Return (X, Y) of the center of cell containing provided text 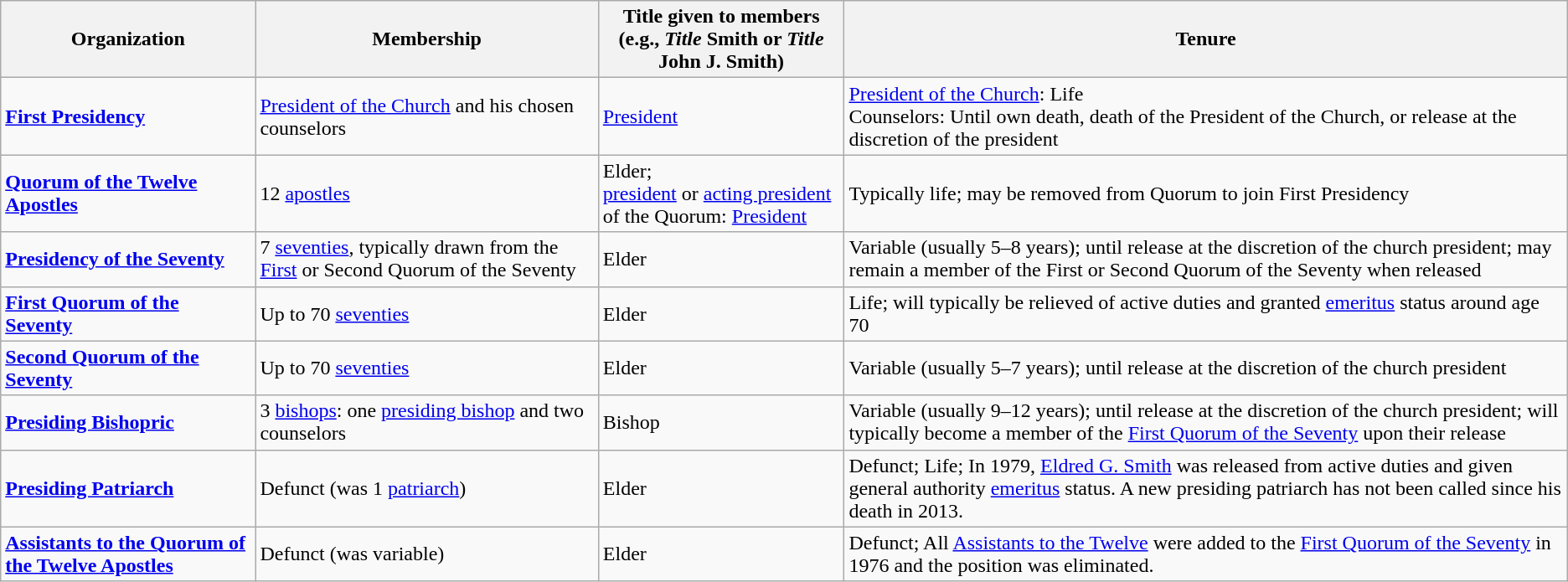
Quorum of the Twelve Apostles (128, 193)
Presiding Bishopric (128, 422)
First Quorum of the Seventy (128, 313)
Second Quorum of the Seventy (128, 368)
Life; will typically be relieved of active duties and granted emeritus status around age 70 (1206, 313)
7 seventies, typically drawn from the First or Second Quorum of the Seventy (427, 260)
Defunct; All Assistants to the Twelve were added to the First Quorum of the Seventy in 1976 and the position was eliminated. (1206, 554)
Typically life; may be removed from Quorum to join First Presidency (1206, 193)
Organization (128, 39)
Presiding Patriarch (128, 488)
First Presidency (128, 116)
President (721, 116)
Membership (427, 39)
Presidency of the Seventy (128, 260)
Variable (usually 5–7 years); until release at the discretion of the church president (1206, 368)
Defunct (was variable) (427, 554)
President of the Church: LifeCounselors: Until own death, death of the President of the Church, or release at the discretion of the president (1206, 116)
President of the Church and his chosen counselors (427, 116)
Tenure (1206, 39)
3 bishops: one presiding bishop and two counselors (427, 422)
Defunct (was 1 patriarch) (427, 488)
Bishop (721, 422)
Elder;president or acting president of the Quorum: President (721, 193)
Title given to members(e.g., Title Smith or Title John J. Smith) (721, 39)
12 apostles (427, 193)
Assistants to the Quorum of the Twelve Apostles (128, 554)
